Find where the given text appears and provide that cell's center as (x, y) coordinate. 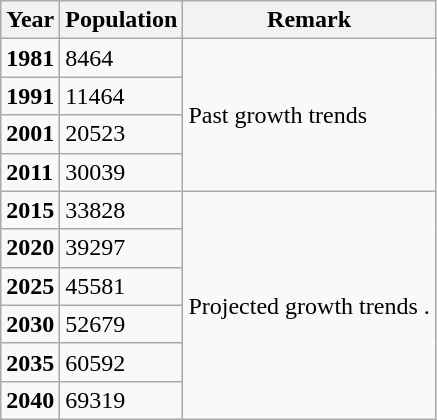
39297 (122, 248)
Year (30, 20)
Projected growth trends . (309, 305)
69319 (122, 400)
2035 (30, 362)
52679 (122, 324)
1991 (30, 96)
45581 (122, 286)
2040 (30, 400)
2001 (30, 134)
30039 (122, 172)
Remark (309, 20)
Population (122, 20)
20523 (122, 134)
2011 (30, 172)
8464 (122, 58)
2020 (30, 248)
Past growth trends (309, 115)
11464 (122, 96)
33828 (122, 210)
1981 (30, 58)
2015 (30, 210)
2030 (30, 324)
2025 (30, 286)
60592 (122, 362)
